From the cell containing the given text, extract its center point as [X, Y] coordinate. 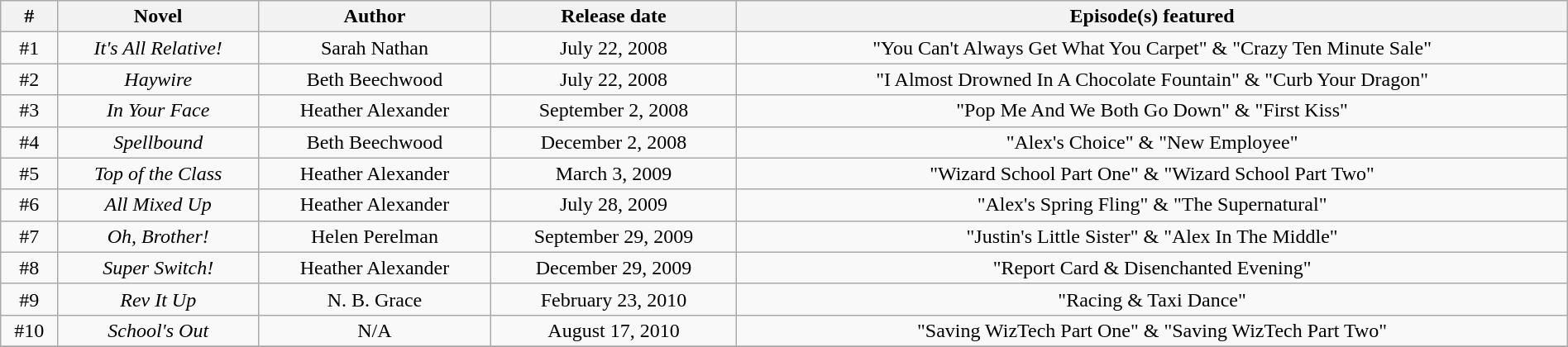
N/A [375, 330]
#4 [30, 142]
Release date [614, 17]
#1 [30, 48]
Author [375, 17]
August 17, 2010 [614, 330]
"You Can't Always Get What You Carpet" & "Crazy Ten Minute Sale" [1152, 48]
March 3, 2009 [614, 173]
#3 [30, 111]
Oh, Brother! [159, 236]
All Mixed Up [159, 205]
#7 [30, 236]
School's Out [159, 330]
"Racing & Taxi Dance" [1152, 299]
"Alex's Spring Fling" & "The Supernatural" [1152, 205]
"Report Card & Disenchanted Evening" [1152, 268]
Haywire [159, 79]
#10 [30, 330]
It's All Relative! [159, 48]
Spellbound [159, 142]
"Wizard School Part One" & "Wizard School Part Two" [1152, 173]
"Alex's Choice" & "New Employee" [1152, 142]
# [30, 17]
February 23, 2010 [614, 299]
September 2, 2008 [614, 111]
#6 [30, 205]
Novel [159, 17]
#5 [30, 173]
"Saving WizTech Part One" & "Saving WizTech Part Two" [1152, 330]
"Justin's Little Sister" & "Alex In The Middle" [1152, 236]
#9 [30, 299]
Sarah Nathan [375, 48]
Rev It Up [159, 299]
Helen Perelman [375, 236]
September 29, 2009 [614, 236]
In Your Face [159, 111]
December 29, 2009 [614, 268]
Super Switch! [159, 268]
"Pop Me And We Both Go Down" & "First Kiss" [1152, 111]
Top of the Class [159, 173]
"I Almost Drowned In A Chocolate Fountain" & "Curb Your Dragon" [1152, 79]
Episode(s) featured [1152, 17]
#8 [30, 268]
N. B. Grace [375, 299]
July 28, 2009 [614, 205]
#2 [30, 79]
December 2, 2008 [614, 142]
